From the cell containing the given text, extract its center point as (x, y) coordinate. 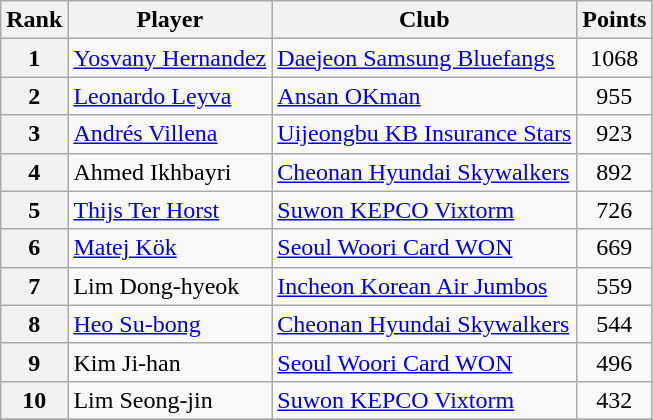
6 (34, 248)
Lim Dong-hyeok (170, 286)
Andrés Villena (170, 134)
Uijeongbu KB Insurance Stars (424, 134)
955 (614, 96)
1 (34, 58)
496 (614, 362)
Kim Ji-han (170, 362)
Club (424, 20)
Player (170, 20)
Leonardo Leyva (170, 96)
Thijs Ter Horst (170, 210)
Points (614, 20)
Rank (34, 20)
544 (614, 324)
Yosvany Hernandez (170, 58)
1068 (614, 58)
669 (614, 248)
5 (34, 210)
Heo Su-bong (170, 324)
2 (34, 96)
8 (34, 324)
Ansan OKman (424, 96)
892 (614, 172)
Ahmed Ikhbayri (170, 172)
Matej Kök (170, 248)
3 (34, 134)
559 (614, 286)
Daejeon Samsung Bluefangs (424, 58)
9 (34, 362)
10 (34, 400)
7 (34, 286)
726 (614, 210)
432 (614, 400)
923 (614, 134)
4 (34, 172)
Incheon Korean Air Jumbos (424, 286)
Lim Seong-jin (170, 400)
